Determine the (x, y) coordinate at the center of the cell enclosing the given text.  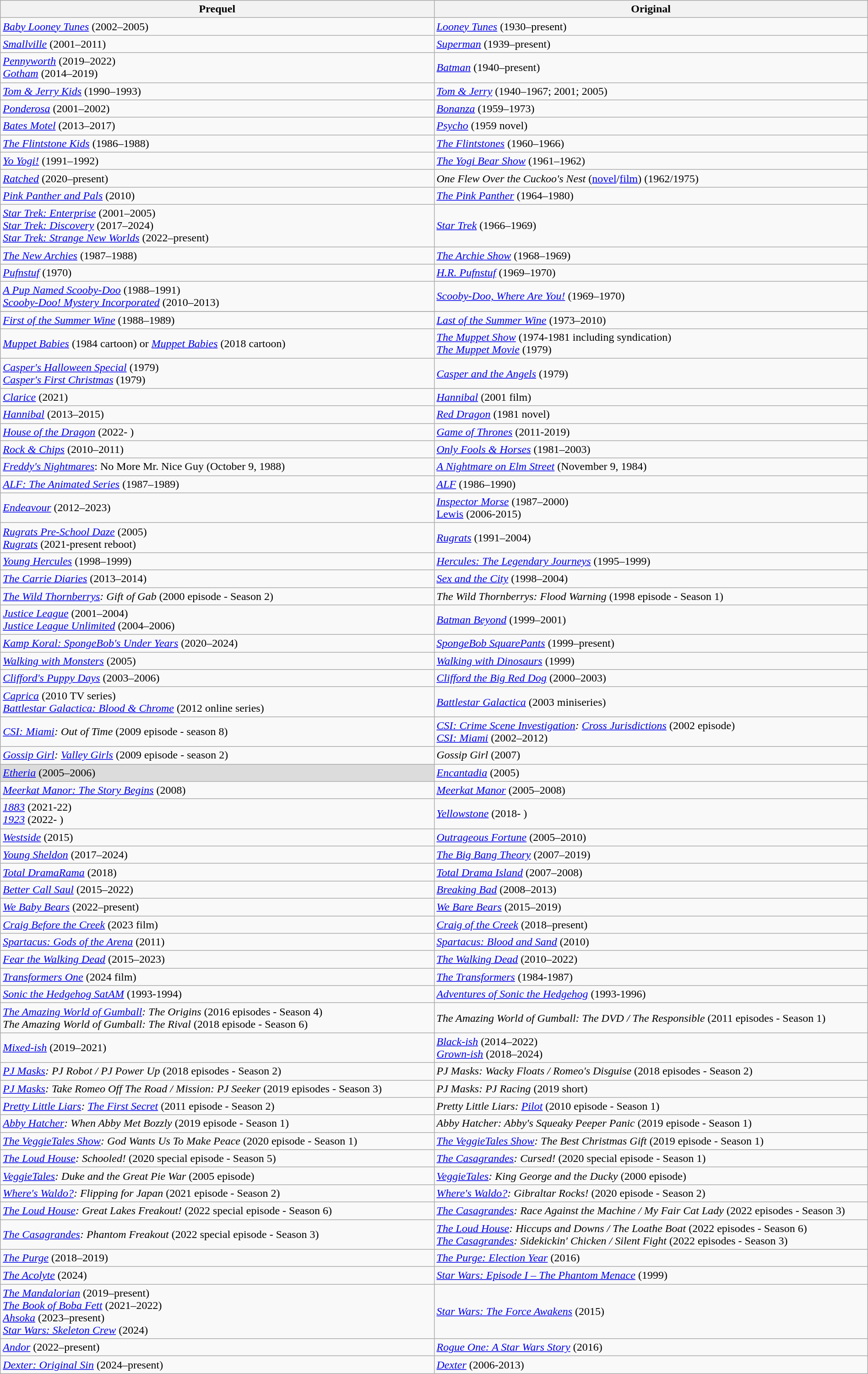
A Nightmare on Elm Street (November 9, 1984) (651, 467)
Star Wars: The Force Awakens (2015) (651, 1312)
Mixed-ish (2019–2021) (217, 1048)
The Casagrandes: Phantom Freakout (2022 special episode - Season 3) (217, 1234)
Ratched (2020–present) (217, 178)
The Casagrandes: Race Against the Machine / My Fair Cat Lady (2022 episodes - Season 3) (651, 1210)
Spartacus: Gods of the Arena (2011) (217, 942)
A Pup Named Scooby-Doo (1988–1991) Scooby-Doo! Mystery Incorporated (2010–2013) (217, 297)
Scooby-Doo, Where Are You! (1969–1970) (651, 297)
Walking with Dinosaurs (1999) (651, 661)
The Purge: Election Year (2016) (651, 1258)
Clifford's Puppy Days (2003–2006) (217, 678)
Outrageous Fortune (2005–2010) (651, 837)
Craig of the Creek (2018–present) (651, 925)
The Walking Dead (2010–2022) (651, 960)
Transformers One (2024 film) (217, 977)
Original (651, 9)
Clifford the Big Red Dog (2000–2003) (651, 678)
Tom & Jerry Kids (1990–1993) (217, 91)
Gossip Girl (2007) (651, 755)
Bates Motel (2013–2017) (217, 126)
Kamp Koral: SpongeBob's Under Years (2020–2024) (217, 643)
Black-ish (2014–2022) Grown-ish (2018–2024) (651, 1048)
Psycho (1959 novel) (651, 126)
PJ Masks: PJ Robot / PJ Power Up (2018 episodes - Season 2) (217, 1071)
We Bare Bears (2015–2019) (651, 907)
CSI: Crime Scene Investigation: Cross Jurisdictions (2002 episode)CSI: Miami (2002–2012) (651, 732)
Batman Beyond (1999–2001) (651, 620)
The VeggieTales Show: The Best Christmas Gift (2019 episode - Season 1) (651, 1141)
Total DramaRama (2018) (217, 872)
The Wild Thornberrys: Flood Warning (1998 episode - Season 1) (651, 596)
Gossip Girl: Valley Girls (2009 episode - season 2) (217, 755)
Spartacus: Blood and Sand (2010) (651, 942)
Bonanza (1959–1973) (651, 109)
Dexter (2006-2013) (651, 1365)
The Flintstones (1960–1966) (651, 143)
CSI: Miami: Out of Time (2009 episode - season 8) (217, 732)
Craig Before the Creek (2023 film) (217, 925)
The Pink Panther (1964–1980) (651, 196)
Walking with Monsters (2005) (217, 661)
Sex and the City (1998–2004) (651, 578)
The Transformers (1984-1987) (651, 977)
Smallville (2001–2011) (217, 44)
Adventures of Sonic the Hedgehog (1993-1996) (651, 994)
Meerkat Manor: The Story Begins (2008) (217, 790)
Tom & Jerry (1940–1967; 2001; 2005) (651, 91)
Abby Hatcher: Abby's Squeaky Peeper Panic (2019 episode - Season 1) (651, 1123)
Yo Yogi! (1991–1992) (217, 161)
Last of the Summer Wine (1973–2010) (651, 320)
Encantadia (2005) (651, 773)
The Amazing World of Gumball: The DVD / The Responsible (2011 episodes - Season 1) (651, 1018)
Pink Panther and Pals (2010) (217, 196)
PJ Masks: PJ Racing (2019 short) (651, 1089)
The Flintstone Kids (1986–1988) (217, 143)
Breaking Bad (2008–2013) (651, 889)
Battlestar Galactica (2003 miniseries) (651, 702)
One Flew Over the Cuckoo's Nest (novel/film) (1962/1975) (651, 178)
1883 (2021-22)1923 (2022- ) (217, 813)
Better Call Saul (2015–2022) (217, 889)
Justice League (2001–2004) Justice League Unlimited (2004–2006) (217, 620)
Endeavour (2012–2023) (217, 507)
Freddy's Nightmares: No More Mr. Nice Guy (October 9, 1988) (217, 467)
Casper's Halloween Special (1979) Casper's First Christmas (1979) (217, 374)
Rock & Chips (2010–2011) (217, 449)
Where's Waldo?: Gibraltar Rocks! (2020 episode - Season 2) (651, 1193)
The Loud House: Schooled! (2020 special episode - Season 5) (217, 1158)
Dexter: Original Sin (2024–present) (217, 1365)
The New Archies (1987–1988) (217, 255)
Fear the Walking Dead (2015–2023) (217, 960)
Hannibal (2013–2015) (217, 414)
Star Trek: Enterprise (2001–2005) Star Trek: Discovery (2017–2024) Star Trek: Strange New Worlds (2022–present) (217, 225)
PJ Masks: Wacky Floats / Romeo's Disguise (2018 episodes - Season 2) (651, 1071)
Yellowstone (2018- ) (651, 813)
The Wild Thornberrys: Gift of Gab (2000 episode - Season 2) (217, 596)
The Big Bang Theory (2007–2019) (651, 855)
PJ Masks: Take Romeo Off The Road / Mission: PJ Seeker (2019 episodes - Season 3) (217, 1089)
Pretty Little Liars: Pilot (2010 episode - Season 1) (651, 1106)
Star Wars: Episode I – The Phantom Menace (1999) (651, 1276)
Baby Looney Tunes (2002–2005) (217, 27)
Batman (1940–present) (651, 68)
Abby Hatcher: When Abby Met Bozzly (2019 episode - Season 1) (217, 1123)
Star Trek (1966–1969) (651, 225)
Meerkat Manor (2005–2008) (651, 790)
Muppet Babies (1984 cartoon) or Muppet Babies (2018 cartoon) (217, 343)
ALF (1986–1990) (651, 484)
Young Sheldon (2017–2024) (217, 855)
H.R. Pufnstuf (1969–1970) (651, 273)
House of the Dragon (2022- ) (217, 432)
Clarice (2021) (217, 397)
Sonic the Hedgehog SatAM (1993-1994) (217, 994)
Andor (2022–present) (217, 1347)
Pufnstuf (1970) (217, 273)
The Muppet Show (1974-1981 including syndication) The Muppet Movie (1979) (651, 343)
Etheria (2005–2006) (217, 773)
Red Dragon (1981 novel) (651, 414)
First of the Summer Wine (1988–1989) (217, 320)
Where's Waldo?: Flipping for Japan (2021 episode - Season 2) (217, 1193)
Game of Thrones (2011-2019) (651, 432)
The Acolyte (2024) (217, 1276)
Rogue One: A Star Wars Story (2016) (651, 1347)
The Casagrandes: Cursed! (2020 special episode - Season 1) (651, 1158)
Westside (2015) (217, 837)
The Purge (2018–2019) (217, 1258)
SpongeBob SquarePants (1999–present) (651, 643)
We Baby Bears (2022–present) (217, 907)
Only Fools & Horses (1981–2003) (651, 449)
Rugrats (1991–2004) (651, 538)
The Amazing World of Gumball: The Origins (2016 episodes - Season 4) The Amazing World of Gumball: The Rival (2018 episode - Season 6) (217, 1018)
Hannibal (2001 film) (651, 397)
The Loud House: Great Lakes Freakout! (2022 special episode - Season 6) (217, 1210)
Prequel (217, 9)
Total Drama Island (2007–2008) (651, 872)
Superman (1939–present) (651, 44)
The VeggieTales Show: God Wants Us To Make Peace (2020 episode - Season 1) (217, 1141)
The Yogi Bear Show (1961–1962) (651, 161)
Caprica (2010 TV series)Battlestar Galactica: Blood & Chrome (2012 online series) (217, 702)
Pretty Little Liars: The First Secret (2011 episode - Season 2) (217, 1106)
Young Hercules (1998–1999) (217, 561)
Ponderosa (2001–2002) (217, 109)
Inspector Morse (1987–2000) Lewis (2006-2015) (651, 507)
ALF: The Animated Series (1987–1989) (217, 484)
Pennyworth (2019–2022) Gotham (2014–2019) (217, 68)
Casper and the Angels (1979) (651, 374)
Hercules: The Legendary Journeys (1995–1999) (651, 561)
The Archie Show (1968–1969) (651, 255)
The Carrie Diaries (2013–2014) (217, 578)
VeggieTales: King George and the Ducky (2000 episode) (651, 1176)
Looney Tunes (1930–present) (651, 27)
The Mandalorian (2019–present) The Book of Boba Fett (2021–2022) Ahsoka (2023–present) Star Wars: Skeleton Crew (2024) (217, 1312)
Rugrats Pre-School Daze (2005) Rugrats (2021-present reboot) (217, 538)
VeggieTales: Duke and the Great Pie War (2005 episode) (217, 1176)
